For the text-containing cell, return its midpoint in (X, Y) coordinate format. 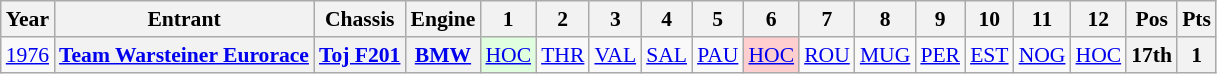
Engine (442, 19)
Entrant (184, 19)
7 (827, 19)
THR (562, 55)
Pos (1152, 19)
SAL (666, 55)
12 (1098, 19)
Toj F201 (360, 55)
10 (990, 19)
4 (666, 19)
17th (1152, 55)
EST (990, 55)
VAL (615, 55)
MUG (886, 55)
PAU (718, 55)
Team Warsteiner Eurorace (184, 55)
Year (28, 19)
9 (940, 19)
Chassis (360, 19)
Pts (1196, 19)
NOG (1042, 55)
BMW (442, 55)
ROU (827, 55)
1976 (28, 55)
6 (771, 19)
PER (940, 55)
5 (718, 19)
11 (1042, 19)
2 (562, 19)
8 (886, 19)
3 (615, 19)
